Provide the [X, Y] coordinate of the cell's center where the given text is located.  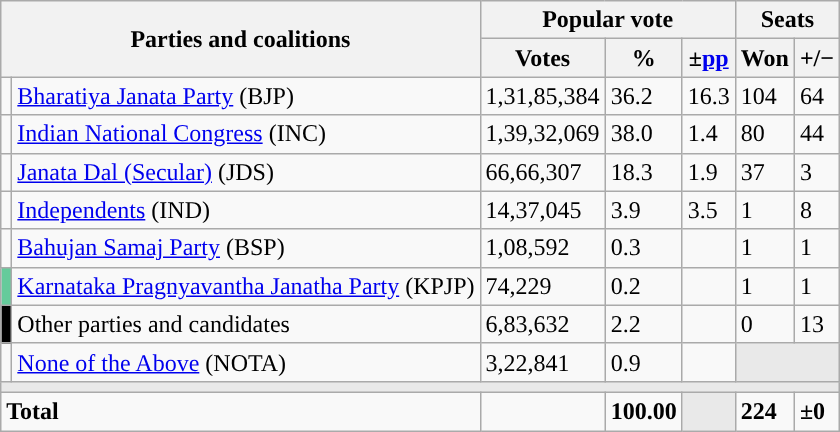
36.2 [644, 96]
14,37,045 [542, 210]
6,83,632 [542, 324]
13 [816, 324]
16.3 [708, 96]
64 [816, 96]
3,22,841 [542, 362]
37 [764, 172]
0.2 [644, 286]
224 [764, 411]
8 [816, 210]
104 [764, 96]
Independents (IND) [246, 210]
+/− [816, 58]
Janata Dal (Secular) (JDS) [246, 172]
1.9 [708, 172]
±0 [816, 411]
74,229 [542, 286]
0.3 [644, 248]
80 [764, 134]
38.0 [644, 134]
Parties and coalitions [240, 39]
0 [764, 324]
Bahujan Samaj Party (BSP) [246, 248]
1,39,32,069 [542, 134]
1,31,85,384 [542, 96]
1,08,592 [542, 248]
% [644, 58]
3.5 [708, 210]
Popular vote [608, 20]
±pp [708, 58]
0.9 [644, 362]
Other parties and candidates [246, 324]
44 [816, 134]
None of the Above (NOTA) [246, 362]
Total [240, 411]
18.3 [644, 172]
Bharatiya Janata Party (BJP) [246, 96]
2.2 [644, 324]
100.00 [644, 411]
1.4 [708, 134]
Seats [787, 20]
66,66,307 [542, 172]
Votes [542, 58]
3.9 [644, 210]
Indian National Congress (INC) [246, 134]
Karnataka Pragnyavantha Janatha Party (KPJP) [246, 286]
3 [816, 172]
Won [764, 58]
